Output the (x, y) coordinate of the center of the cell containing the given text.  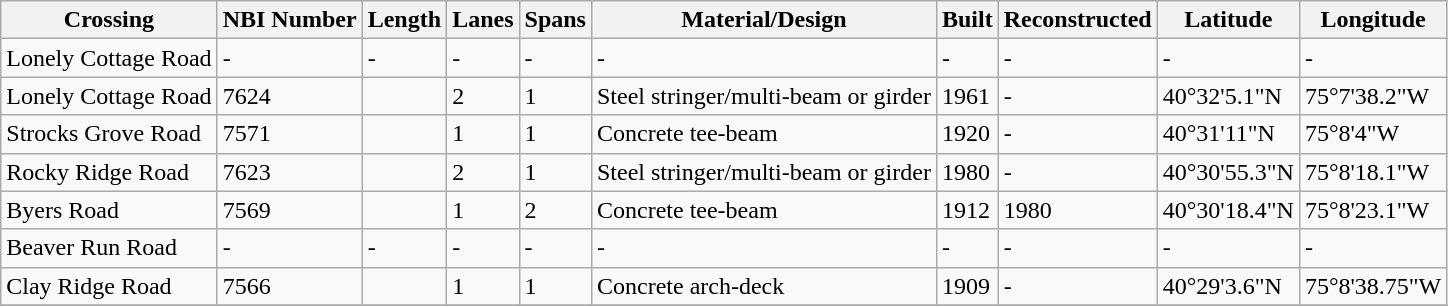
Crossing (109, 20)
Byers Road (109, 210)
Spans (555, 20)
40°30'55.3"N (1228, 172)
7571 (290, 134)
75°8'38.75"W (1372, 286)
1912 (967, 210)
40°29'3.6"N (1228, 286)
7623 (290, 172)
Beaver Run Road (109, 248)
75°8'18.1"W (1372, 172)
Rocky Ridge Road (109, 172)
NBI Number (290, 20)
Concrete arch-deck (764, 286)
7566 (290, 286)
Latitude (1228, 20)
Longitude (1372, 20)
Reconstructed (1078, 20)
1909 (967, 286)
7569 (290, 210)
40°32'5.1"N (1228, 96)
Clay Ridge Road (109, 286)
Built (967, 20)
Strocks Grove Road (109, 134)
40°31'11"N (1228, 134)
75°8'23.1"W (1372, 210)
75°8'4"W (1372, 134)
Material/Design (764, 20)
1920 (967, 134)
7624 (290, 96)
Length (404, 20)
1961 (967, 96)
Lanes (483, 20)
75°7'38.2"W (1372, 96)
40°30'18.4"N (1228, 210)
